From the cell containing the given text, extract its center point as [x, y] coordinate. 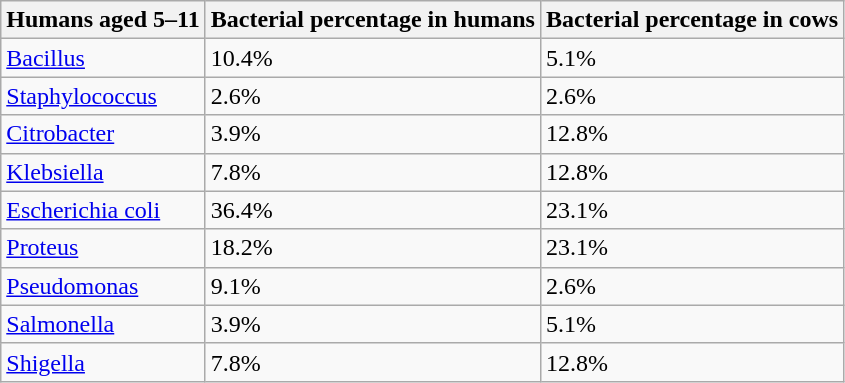
Pseudomonas [103, 286]
36.4% [372, 210]
Shigella [103, 362]
Bacterial percentage in humans [372, 20]
Escherichia coli [103, 210]
Proteus [103, 248]
10.4% [372, 58]
Salmonella [103, 324]
Citrobacter [103, 134]
Bacterial percentage in cows [692, 20]
Klebsiella [103, 172]
9.1% [372, 286]
Staphylococcus [103, 96]
Bacillus [103, 58]
Humans aged 5–11 [103, 20]
18.2% [372, 248]
